Return [x, y] of the center of cell containing provided text 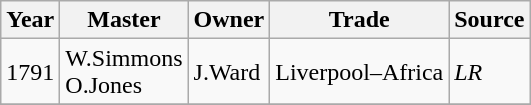
1791 [30, 72]
Master [124, 20]
W.SimmonsO.Jones [124, 72]
Year [30, 20]
Source [490, 20]
J.Ward [229, 72]
Trade [360, 20]
Owner [229, 20]
LR [490, 72]
Liverpool–Africa [360, 72]
